Pinpoint the cell where the given text exists, returning its [x, y] midpoint coordinate. 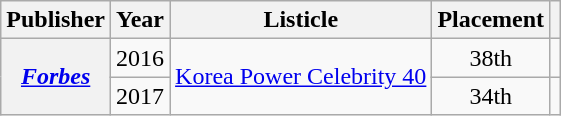
38th [491, 58]
34th [491, 96]
Listicle [301, 20]
Korea Power Celebrity 40 [301, 77]
Publisher [56, 20]
2016 [140, 58]
Year [140, 20]
Placement [491, 20]
2017 [140, 96]
Forbes [56, 77]
